Detect which cell encompasses the target text, then output its [X, Y] center coordinate. 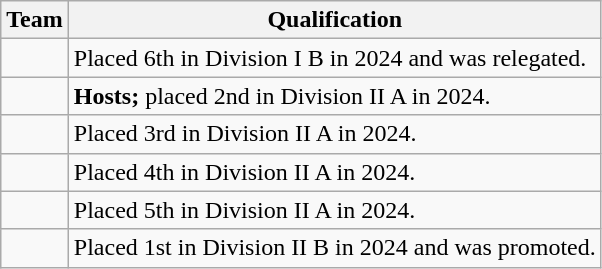
Placed 4th in Division II A in 2024. [334, 172]
Placed 6th in Division I B in 2024 and was relegated. [334, 58]
Placed 5th in Division II A in 2024. [334, 210]
Placed 1st in Division II B in 2024 and was promoted. [334, 248]
Placed 3rd in Division II A in 2024. [334, 134]
Hosts; placed 2nd in Division II A in 2024. [334, 96]
Team [35, 20]
Qualification [334, 20]
